Scan for the cell matching the given text and deliver its (X, Y) coordinate at center. 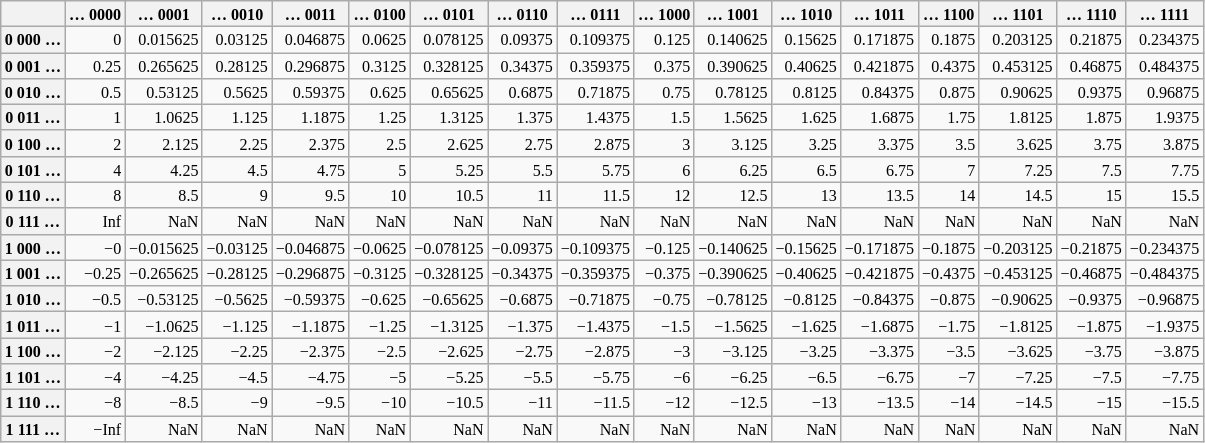
3.25 (806, 143)
−6.5 (806, 376)
5.25 (448, 169)
0.28125 (236, 65)
−0.203125 (1018, 247)
−Inf (95, 428)
0.015625 (164, 39)
−0.875 (948, 299)
−1.25 (380, 325)
−2 (95, 350)
12.5 (732, 195)
0.5625 (236, 91)
10.5 (448, 195)
0.03125 (236, 39)
7.75 (1164, 169)
−0.296875 (310, 273)
−9.5 (310, 402)
1.5 (664, 117)
0.46875 (1092, 65)
6 (664, 169)
Inf (95, 221)
−0.1875 (948, 247)
4.25 (164, 169)
−2.875 (596, 350)
4 (95, 169)
−13.5 (880, 402)
−12 (664, 402)
−2.25 (236, 350)
0.84375 (880, 91)
−0.09375 (522, 247)
0.75 (664, 91)
… 1100 (948, 13)
0.8125 (806, 91)
−1 (95, 325)
… 0101 (448, 13)
−8.5 (164, 402)
0.96875 (1164, 91)
0.90625 (1018, 91)
−3.875 (1164, 350)
0.453125 (1018, 65)
1.625 (806, 117)
−0.046875 (310, 247)
… 0011 (310, 13)
−0.3125 (380, 273)
−4.75 (310, 376)
−0.03125 (236, 247)
−0.84375 (880, 299)
0 110 … (33, 195)
3 (664, 143)
−0.40625 (806, 273)
−4 (95, 376)
0 101 … (33, 169)
15 (1092, 195)
−0.0625 (380, 247)
1 111 … (33, 428)
0.484375 (1164, 65)
0.1875 (948, 39)
2.125 (164, 143)
3.5 (948, 143)
7 (948, 169)
−7.5 (1092, 376)
… 0010 (236, 13)
−3.375 (880, 350)
−4.5 (236, 376)
7.25 (1018, 169)
−1.875 (1092, 325)
1.25 (380, 117)
1.9375 (1164, 117)
−7.25 (1018, 376)
13.5 (880, 195)
−12.5 (732, 402)
−2.625 (448, 350)
−1.0625 (164, 325)
3.75 (1092, 143)
1 010 … (33, 299)
… 0001 (164, 13)
−3.125 (732, 350)
0.328125 (448, 65)
4.75 (310, 169)
1.3125 (448, 117)
−0.9375 (1092, 299)
… 1001 (732, 13)
−5.25 (448, 376)
−1.4375 (596, 325)
1 011 … (33, 325)
0 011 … (33, 117)
1 110 … (33, 402)
−10.5 (448, 402)
0.71875 (596, 91)
… 1010 (806, 13)
0.140625 (732, 39)
−11.5 (596, 402)
… 1111 (1164, 13)
7.5 (1092, 169)
−13 (806, 402)
6.5 (806, 169)
−0 (95, 247)
1 101 … (33, 376)
0.15625 (806, 39)
1.875 (1092, 117)
0 010 … (33, 91)
5.75 (596, 169)
3.375 (880, 143)
11.5 (596, 195)
−14 (948, 402)
−6.75 (880, 376)
−8 (95, 402)
−0.75 (664, 299)
1.125 (236, 117)
4.5 (236, 169)
−0.078125 (448, 247)
14 (948, 195)
−1.1875 (310, 325)
−1.75 (948, 325)
−0.140625 (732, 247)
−0.484375 (1164, 273)
−0.328125 (448, 273)
1.75 (948, 117)
1.5625 (732, 117)
9.5 (310, 195)
0.34375 (522, 65)
−2.5 (380, 350)
2.25 (236, 143)
1.8125 (1018, 117)
14.5 (1018, 195)
1 001 … (33, 273)
−0.265625 (164, 273)
0.40625 (806, 65)
0.65625 (448, 91)
0.3125 (380, 65)
−1.125 (236, 325)
−0.453125 (1018, 273)
−0.359375 (596, 273)
−11 (522, 402)
−0.375 (664, 273)
−1.6875 (880, 325)
−0.234375 (1164, 247)
−3.25 (806, 350)
−2.125 (164, 350)
−4.25 (164, 376)
−0.21875 (1092, 247)
−1.625 (806, 325)
−1.8125 (1018, 325)
−5.75 (596, 376)
0 111 … (33, 221)
0.359375 (596, 65)
−0.96875 (1164, 299)
8 (95, 195)
0.265625 (164, 65)
… 1101 (1018, 13)
−1.5 (664, 325)
−3.5 (948, 350)
10 (380, 195)
−1.5625 (732, 325)
−3 (664, 350)
15.5 (1164, 195)
0 100 … (33, 143)
0.234375 (1164, 39)
2.75 (522, 143)
3.625 (1018, 143)
0.6875 (522, 91)
−1.3125 (448, 325)
−0.421875 (880, 273)
0.9375 (1092, 91)
0.203125 (1018, 39)
8.5 (164, 195)
0.5 (95, 91)
2.875 (596, 143)
−0.5 (95, 299)
0.625 (380, 91)
2.5 (380, 143)
−0.109375 (596, 247)
0.53125 (164, 91)
… 1011 (880, 13)
0.390625 (732, 65)
−6 (664, 376)
0.4375 (948, 65)
5 (380, 169)
3.125 (732, 143)
−0.125 (664, 247)
0.875 (948, 91)
0.09375 (522, 39)
0.296875 (310, 65)
5.5 (522, 169)
2 (95, 143)
−5.5 (522, 376)
0.421875 (880, 65)
… 0100 (380, 13)
−9 (236, 402)
−0.65625 (448, 299)
6.75 (880, 169)
11 (522, 195)
−0.53125 (164, 299)
0.25 (95, 65)
… 0000 (95, 13)
−15.5 (1164, 402)
0 (95, 39)
−0.390625 (732, 273)
3.875 (1164, 143)
1 100 … (33, 350)
1 000 … (33, 247)
−0.4375 (948, 273)
2.375 (310, 143)
2.625 (448, 143)
0.125 (664, 39)
−0.171875 (880, 247)
−1.375 (522, 325)
13 (806, 195)
−7.75 (1164, 376)
1.375 (522, 117)
−0.6875 (522, 299)
1 (95, 117)
1.4375 (596, 117)
−0.90625 (1018, 299)
0.59375 (310, 91)
−0.25 (95, 273)
−3.75 (1092, 350)
… 1000 (664, 13)
0.21875 (1092, 39)
0.375 (664, 65)
−0.78125 (732, 299)
9 (236, 195)
−7 (948, 376)
0.0625 (380, 39)
−10 (380, 402)
−1.9375 (1164, 325)
… 0110 (522, 13)
−0.28125 (236, 273)
−2.75 (522, 350)
1.6875 (880, 117)
−0.71875 (596, 299)
−5 (380, 376)
−2.375 (310, 350)
… 0111 (596, 13)
0 001 … (33, 65)
1.0625 (164, 117)
1.1875 (310, 117)
−3.625 (1018, 350)
−0.5625 (236, 299)
0 000 … (33, 39)
−0.015625 (164, 247)
… 1110 (1092, 13)
−0.46875 (1092, 273)
6.25 (732, 169)
−0.34375 (522, 273)
−0.15625 (806, 247)
−15 (1092, 402)
−0.59375 (310, 299)
12 (664, 195)
0.109375 (596, 39)
−0.8125 (806, 299)
0.171875 (880, 39)
−6.25 (732, 376)
−0.625 (380, 299)
0.78125 (732, 91)
−14.5 (1018, 402)
0.078125 (448, 39)
0.046875 (310, 39)
